Return (x, y) of the center of cell containing provided text 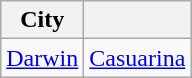
City (42, 20)
Casuarina (138, 58)
Darwin (42, 58)
